Output the [X, Y] coordinate of the center of the cell containing the given text.  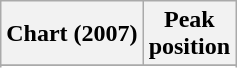
Chart (2007) [72, 34]
Peakposition [189, 34]
